Detect which cell encompasses the target text, then output its (x, y) center coordinate. 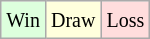
Draw (72, 20)
Win (24, 20)
Loss (126, 20)
